Locate the cell with the specified text and output its [X, Y] center coordinate. 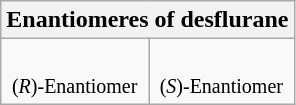
Enantiomeres of desflurane [148, 20]
(S)-Enantiomer [222, 72]
(R)-Enantiomer [75, 72]
